From the cell containing the given text, extract its center point as (X, Y) coordinate. 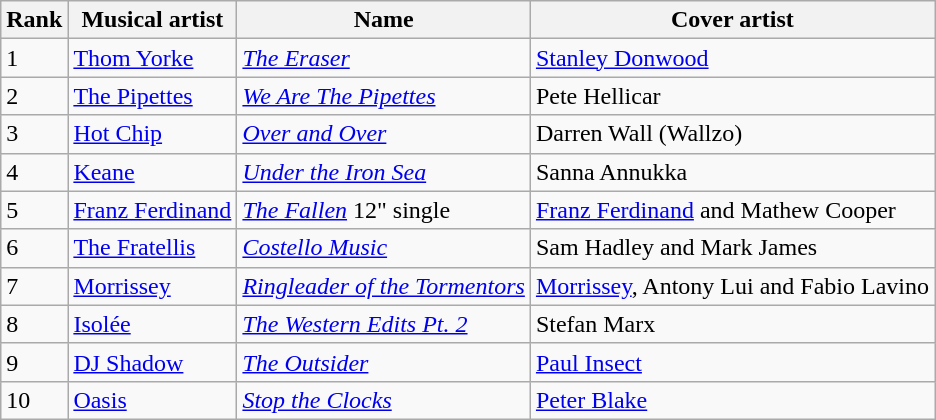
Stefan Marx (732, 324)
6 (34, 248)
Cover artist (732, 20)
3 (34, 134)
We Are The Pipettes (384, 96)
The Outsider (384, 362)
Musical artist (152, 20)
Pete Hellicar (732, 96)
Paul Insect (732, 362)
5 (34, 210)
Stanley Donwood (732, 58)
4 (34, 172)
7 (34, 286)
Franz Ferdinand and Mathew Cooper (732, 210)
Costello Music (384, 248)
Under the Iron Sea (384, 172)
The Fratellis (152, 248)
The Pipettes (152, 96)
Sanna Annukka (732, 172)
Rank (34, 20)
Isolée (152, 324)
DJ Shadow (152, 362)
9 (34, 362)
Morrissey (152, 286)
The Fallen 12" single (384, 210)
2 (34, 96)
10 (34, 400)
Darren Wall (Wallzo) (732, 134)
Name (384, 20)
Oasis (152, 400)
Thom Yorke (152, 58)
1 (34, 58)
Over and Over (384, 134)
8 (34, 324)
Morrissey, Antony Lui and Fabio Lavino (732, 286)
The Eraser (384, 58)
Sam Hadley and Mark James (732, 248)
Stop the Clocks (384, 400)
Ringleader of the Tormentors (384, 286)
Peter Blake (732, 400)
The Western Edits Pt. 2 (384, 324)
Hot Chip (152, 134)
Keane (152, 172)
Franz Ferdinand (152, 210)
